Output the (x, y) coordinate of the center of the cell containing the given text.  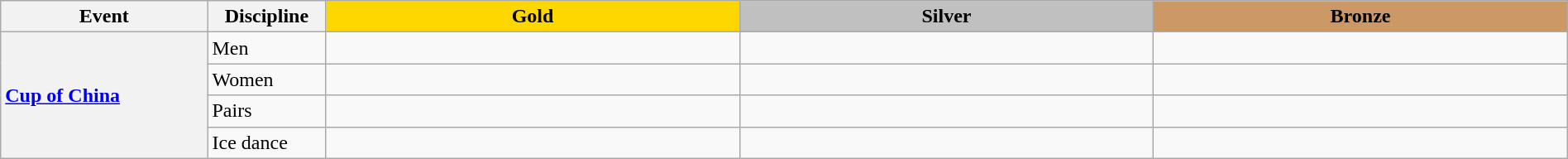
Silver (946, 17)
Women (266, 79)
Gold (533, 17)
Men (266, 48)
Cup of China (104, 95)
Bronze (1360, 17)
Pairs (266, 111)
Discipline (266, 17)
Ice dance (266, 142)
Event (104, 17)
